Detect which cell encompasses the target text, then output its [x, y] center coordinate. 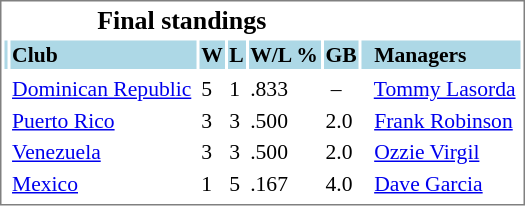
4.0 [342, 184]
Managers [442, 54]
.833 [285, 89]
Venezuela [104, 152]
GB [342, 54]
W [212, 54]
Tommy Lasorda [442, 89]
Puerto Rico [104, 120]
.167 [285, 184]
Dominican Republic [104, 89]
Final standings [181, 20]
Dave Garcia [442, 184]
Club [104, 54]
Mexico [104, 184]
Frank Robinson [442, 120]
– [342, 89]
Ozzie Virgil [442, 152]
L [237, 54]
W/L % [285, 54]
